From the cell containing the given text, extract its center point as (X, Y) coordinate. 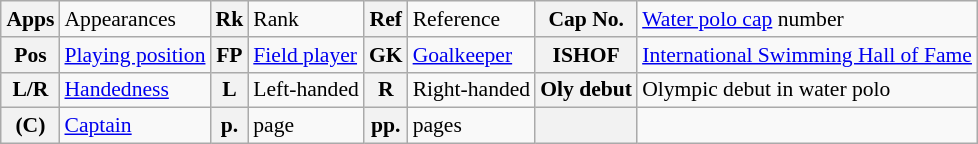
Appearances (134, 19)
p. (230, 126)
Water polo cap number (807, 19)
Playing position (134, 55)
Pos (30, 55)
page (306, 126)
Cap No. (586, 19)
Captain (134, 126)
Rank (306, 19)
Oly debut (586, 90)
International Swimming Hall of Fame (807, 55)
Apps (30, 19)
FP (230, 55)
Rk (230, 19)
L (230, 90)
Reference (472, 19)
pages (472, 126)
Handedness (134, 90)
R (386, 90)
Left-handed (306, 90)
ISHOF (586, 55)
Goalkeeper (472, 55)
Ref (386, 19)
Right-handed (472, 90)
Field player (306, 55)
pp. (386, 126)
L/R (30, 90)
(C) (30, 126)
GK (386, 55)
Olympic debut in water polo (807, 90)
